Determine the (x, y) coordinate at the center of the cell enclosing the given text.  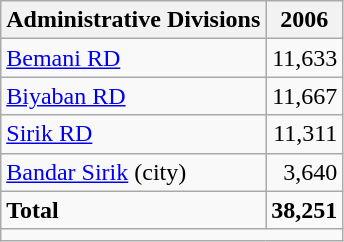
3,640 (304, 172)
Sirik RD (134, 134)
11,311 (304, 134)
Total (134, 210)
Bemani RD (134, 58)
38,251 (304, 210)
2006 (304, 20)
Biyaban RD (134, 96)
11,633 (304, 58)
Administrative Divisions (134, 20)
Bandar Sirik (city) (134, 172)
11,667 (304, 96)
